Search for the cell housing the specified text and yield its [X, Y] center coordinate. 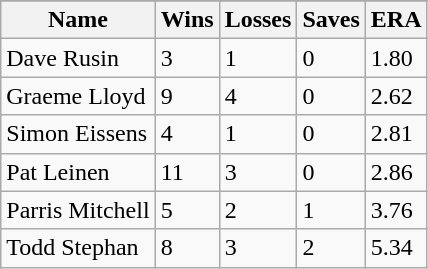
Dave Rusin [78, 58]
Simon Eissens [78, 134]
11 [187, 172]
3.76 [396, 210]
Name [78, 20]
ERA [396, 20]
8 [187, 248]
Graeme Lloyd [78, 96]
2.62 [396, 96]
2.86 [396, 172]
2.81 [396, 134]
Losses [258, 20]
9 [187, 96]
Parris Mitchell [78, 210]
1.80 [396, 58]
Wins [187, 20]
5 [187, 210]
Pat Leinen [78, 172]
Todd Stephan [78, 248]
5.34 [396, 248]
Saves [331, 20]
